Return the (X, Y) coordinate for the center point of the cell that contains the specified text.  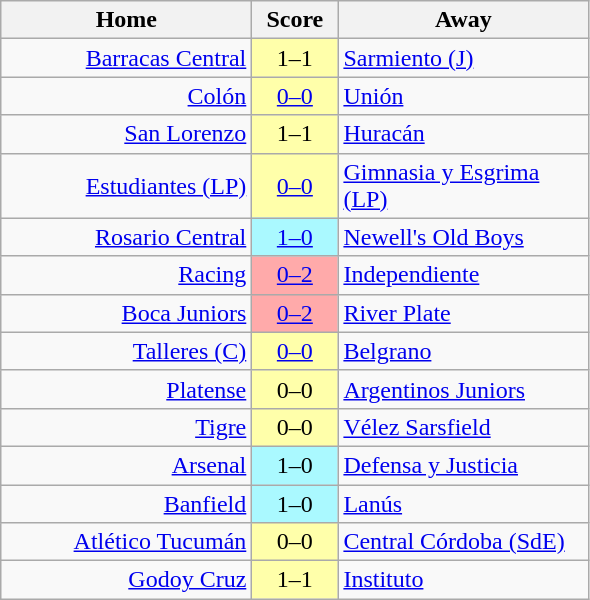
Godoy Cruz (126, 580)
Belgrano (464, 351)
Atlético Tucumán (126, 542)
Unión (464, 96)
Instituto (464, 580)
Score (295, 20)
Home (126, 20)
Gimnasia y Esgrima (LP) (464, 186)
Colón (126, 96)
Estudiantes (LP) (126, 186)
Away (464, 20)
San Lorenzo (126, 134)
Platense (126, 389)
Vélez Sarsfield (464, 427)
Huracán (464, 134)
Lanús (464, 503)
Central Córdoba (SdE) (464, 542)
Banfield (126, 503)
Defensa y Justicia (464, 465)
Barracas Central (126, 58)
Rosario Central (126, 237)
Argentinos Juniors (464, 389)
Arsenal (126, 465)
Talleres (C) (126, 351)
Independiente (464, 275)
Newell's Old Boys (464, 237)
Tigre (126, 427)
River Plate (464, 313)
Sarmiento (J) (464, 58)
Racing (126, 275)
Boca Juniors (126, 313)
